Identify which cell holds the provided text, then report its (x, y) central coordinate. 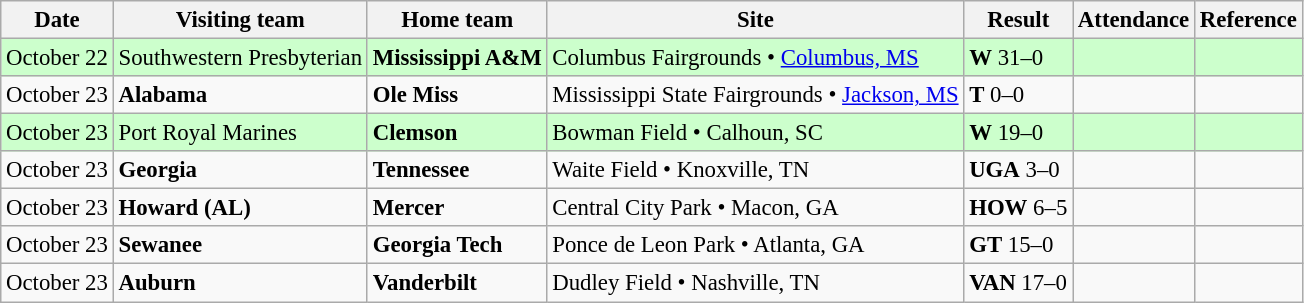
Home team (457, 20)
Bowman Field • Calhoun, SC (756, 133)
Clemson (457, 133)
W 19–0 (1018, 133)
T 0–0 (1018, 95)
October 22 (57, 58)
Reference (1249, 20)
Date (57, 20)
Site (756, 20)
Sewanee (240, 245)
Attendance (1134, 20)
Georgia Tech (457, 245)
Port Royal Marines (240, 133)
Howard (AL) (240, 208)
UGA 3–0 (1018, 170)
Mississippi State Fairgrounds • Jackson, MS (756, 95)
Tennessee (457, 170)
Vanderbilt (457, 283)
Ponce de Leon Park • Atlanta, GA (756, 245)
Ole Miss (457, 95)
Result (1018, 20)
Mississippi A&M (457, 58)
Georgia (240, 170)
Southwestern Presbyterian (240, 58)
Columbus Fairgrounds • Columbus, MS (756, 58)
GT 15–0 (1018, 245)
Alabama (240, 95)
Auburn (240, 283)
VAN 17–0 (1018, 283)
W 31–0 (1018, 58)
HOW 6–5 (1018, 208)
Central City Park • Macon, GA (756, 208)
Waite Field • Knoxville, TN (756, 170)
Visiting team (240, 20)
Mercer (457, 208)
Dudley Field • Nashville, TN (756, 283)
